Find where the given text appears and provide that cell's center as [X, Y] coordinate. 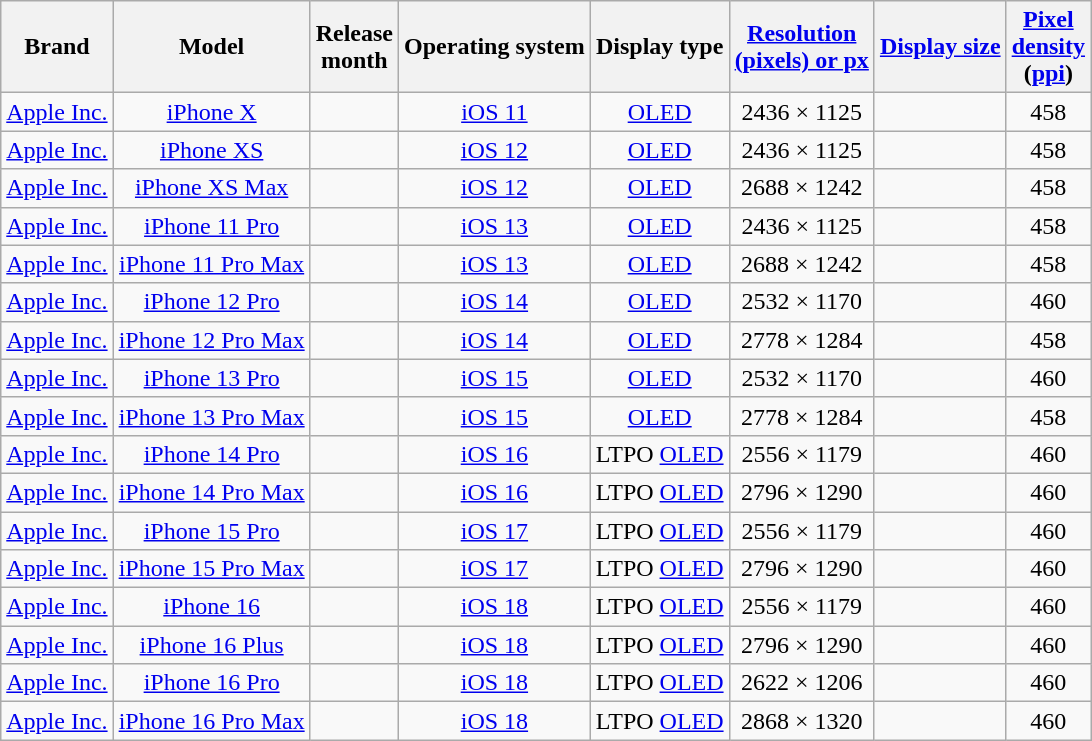
Display type [660, 47]
2622 × 1206 [802, 683]
Display size [940, 47]
iPhone 15 Pro [212, 531]
iPhone 13 Pro Max [212, 416]
iPhone 16 Pro [212, 683]
Releasemonth [354, 47]
Brand [57, 47]
iPhone 16 [212, 607]
iPhone 14 Pro Max [212, 492]
Operating system [495, 47]
iPhone 12 Pro [212, 302]
iOS 11 [495, 112]
iPhone X [212, 112]
iPhone XS Max [212, 188]
Model [212, 47]
iPhone 11 Pro Max [212, 264]
2868 × 1320 [802, 721]
iPhone 13 Pro [212, 378]
Pixeldensity(ppi) [1048, 47]
Resolution(pixels) or px [802, 47]
iPhone 15 Pro Max [212, 569]
iPhone 11 Pro [212, 226]
iPhone 16 Pro Max [212, 721]
iPhone 16 Plus [212, 645]
iPhone 14 Pro [212, 454]
iPhone XS [212, 150]
iPhone 12 Pro Max [212, 340]
